Detect which cell encompasses the target text, then output its [X, Y] center coordinate. 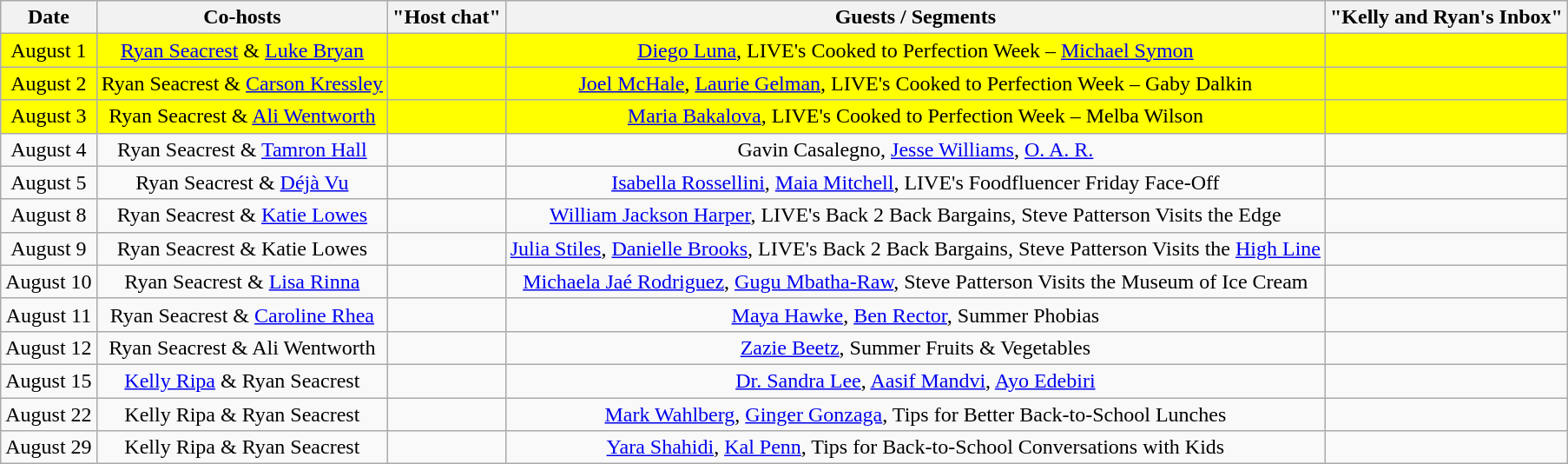
Ryan Seacrest & Carson Kressley [241, 83]
Gavin Casalegno, Jesse Williams, O. A. R. [915, 149]
Maya Hawke, Ben Rector, Summer Phobias [915, 315]
August 15 [49, 381]
August 2 [49, 83]
Dr. Sandra Lee, Aasif Mandvi, Ayo Edebiri [915, 381]
Guests / Segments [915, 17]
Co-hosts [241, 17]
Ryan Seacrest & Luke Bryan [241, 50]
August 4 [49, 149]
Yara Shahidi, Kal Penn, Tips for Back-to-School Conversations with Kids [915, 447]
August 10 [49, 282]
William Jackson Harper, LIVE's Back 2 Back Bargains, Steve Patterson Visits the Edge [915, 215]
Maria Bakalova, LIVE's Cooked to Perfection Week – Melba Wilson [915, 116]
August 5 [49, 182]
August 1 [49, 50]
August 12 [49, 348]
Date [49, 17]
Ryan Seacrest & Déjà Vu [241, 182]
August 3 [49, 116]
Julia Stiles, Danielle Brooks, LIVE's Back 2 Back Bargains, Steve Patterson Visits the High Line [915, 249]
August 22 [49, 414]
August 11 [49, 315]
Michaela Jaé Rodriguez, Gugu Mbatha-Raw, Steve Patterson Visits the Museum of Ice Cream [915, 282]
Zazie Beetz, Summer Fruits & Vegetables [915, 348]
Joel McHale, Laurie Gelman, LIVE's Cooked to Perfection Week – Gaby Dalkin [915, 83]
Ryan Seacrest & Tamron Hall [241, 149]
"Kelly and Ryan's Inbox" [1446, 17]
Isabella Rossellini, Maia Mitchell, LIVE's Foodfluencer Friday Face-Off [915, 182]
"Host chat" [447, 17]
August 8 [49, 215]
August 29 [49, 447]
Mark Wahlberg, Ginger Gonzaga, Tips for Better Back-to-School Lunches [915, 414]
Ryan Seacrest & Lisa Rinna [241, 282]
Ryan Seacrest & Caroline Rhea [241, 315]
August 9 [49, 249]
Diego Luna, LIVE's Cooked to Perfection Week – Michael Symon [915, 50]
